Scan for the cell matching the given text and deliver its (x, y) coordinate at center. 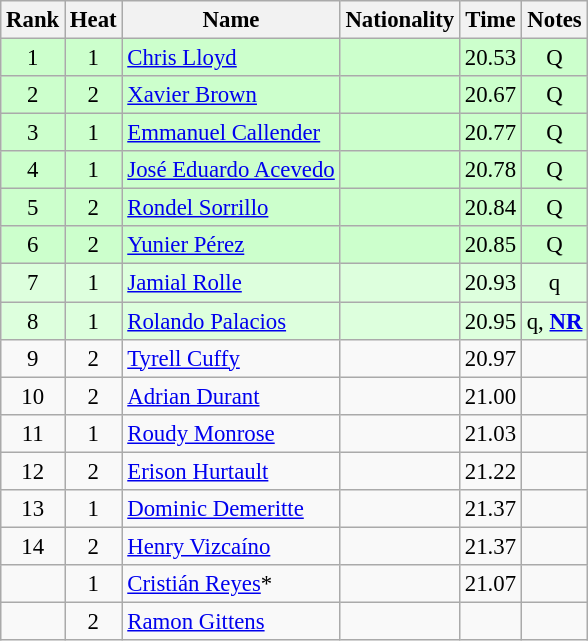
14 (33, 546)
Xavier Brown (231, 95)
12 (33, 471)
Rolando Palacios (231, 321)
Roudy Monrose (231, 433)
20.97 (491, 358)
20.67 (491, 95)
21.07 (491, 584)
13 (33, 509)
20.93 (491, 283)
21.03 (491, 433)
Dominic Demeritte (231, 509)
Rondel Sorrillo (231, 208)
3 (33, 133)
8 (33, 321)
9 (33, 358)
Henry Vizcaíno (231, 546)
20.77 (491, 133)
Heat (94, 20)
21.00 (491, 396)
Emmanuel Callender (231, 133)
Notes (554, 20)
Nationality (400, 20)
Rank (33, 20)
q, NR (554, 321)
Name (231, 20)
10 (33, 396)
Yunier Pérez (231, 245)
20.84 (491, 208)
Time (491, 20)
20.53 (491, 58)
20.78 (491, 170)
José Eduardo Acevedo (231, 170)
Tyrell Cuffy (231, 358)
7 (33, 283)
21.22 (491, 471)
6 (33, 245)
Jamial Rolle (231, 283)
5 (33, 208)
20.85 (491, 245)
11 (33, 433)
Adrian Durant (231, 396)
Ramon Gittens (231, 621)
Chris Lloyd (231, 58)
4 (33, 170)
Erison Hurtault (231, 471)
Cristián Reyes* (231, 584)
20.95 (491, 321)
q (554, 283)
